Return [X, Y] of the center of cell containing provided text 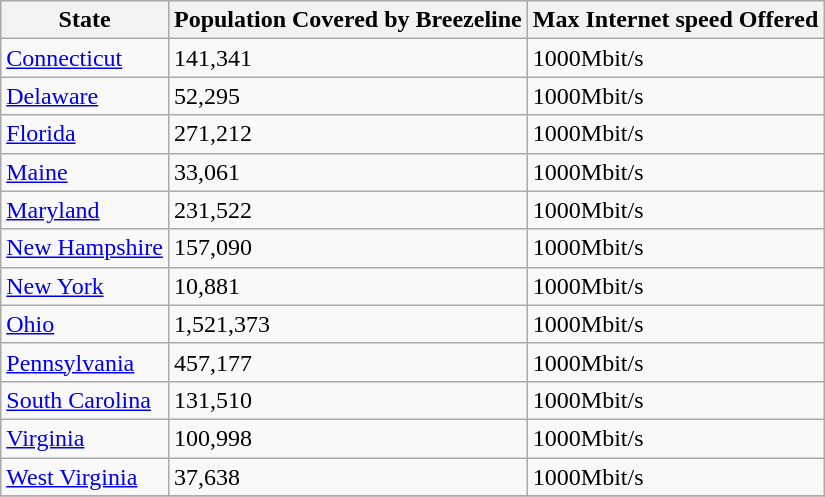
231,522 [348, 210]
New Hampshire [85, 248]
New York [85, 286]
South Carolina [85, 400]
Florida [85, 134]
10,881 [348, 286]
157,090 [348, 248]
Maryland [85, 210]
West Virginia [85, 477]
457,177 [348, 362]
Pennsylvania [85, 362]
Maine [85, 172]
Max Internet speed Offered [676, 20]
Population Covered by Breezeline [348, 20]
Connecticut [85, 58]
State [85, 20]
52,295 [348, 96]
141,341 [348, 58]
Delaware [85, 96]
131,510 [348, 400]
Virginia [85, 438]
Ohio [85, 324]
271,212 [348, 134]
100,998 [348, 438]
33,061 [348, 172]
1,521,373 [348, 324]
37,638 [348, 477]
